Provide the (x, y) coordinate of the cell's center where the given text is located.  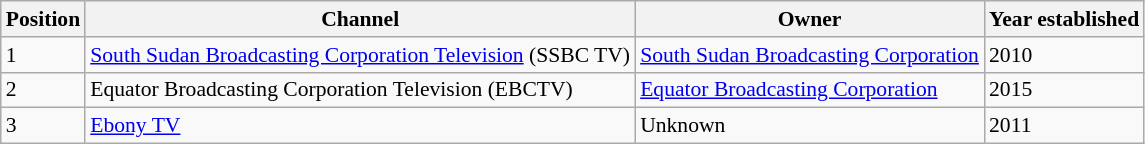
2015 (1064, 90)
Equator Broadcasting Corporation (810, 90)
Year established (1064, 19)
Position (43, 19)
2011 (1064, 126)
Ebony TV (360, 126)
2 (43, 90)
3 (43, 126)
Unknown (810, 126)
South Sudan Broadcasting Corporation (810, 55)
2010 (1064, 55)
Owner (810, 19)
Channel (360, 19)
Equator Broadcasting Corporation Television (EBCTV) (360, 90)
South Sudan Broadcasting Corporation Television (SSBC TV) (360, 55)
1 (43, 55)
